Find where the given text appears and provide that cell's center as [X, Y] coordinate. 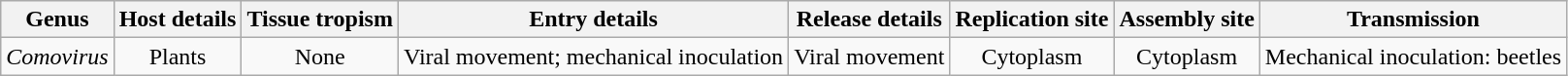
Assembly site [1187, 19]
Genus [57, 19]
Transmission [1413, 19]
Host details [178, 19]
Comovirus [57, 57]
Release details [869, 19]
Viral movement [869, 57]
Tissue tropism [320, 19]
None [320, 57]
Mechanical inoculation: beetles [1413, 57]
Replication site [1032, 19]
Plants [178, 57]
Entry details [593, 19]
Viral movement; mechanical inoculation [593, 57]
